Provide the [x, y] coordinate of the cell's center where the given text is located.  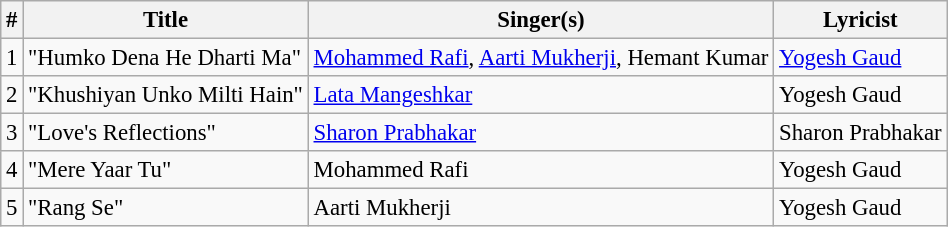
Lata Mangeshkar [541, 95]
Aarti Mukherji [541, 208]
1 [12, 58]
"Love's Reflections" [166, 133]
5 [12, 208]
Mohammed Rafi [541, 170]
Lyricist [860, 20]
# [12, 20]
3 [12, 133]
Singer(s) [541, 20]
2 [12, 95]
4 [12, 170]
Title [166, 20]
"Rang Se" [166, 208]
"Khushiyan Unko Milti Hain" [166, 95]
"Humko Dena He Dharti Ma" [166, 58]
Mohammed Rafi, Aarti Mukherji, Hemant Kumar [541, 58]
"Mere Yaar Tu" [166, 170]
